Return [x, y] of the center of cell containing provided text 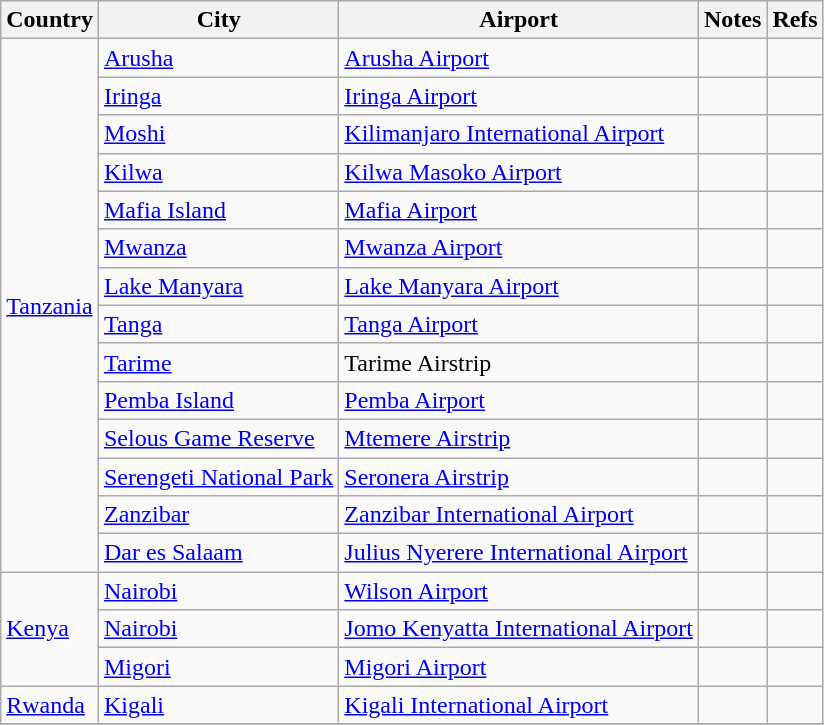
Migori Airport [519, 667]
Wilson Airport [519, 591]
Arusha Airport [519, 58]
Tarime [218, 362]
Seronera Airstrip [519, 477]
Mtemere Airstrip [519, 438]
Kenya [50, 629]
Jomo Kenyatta International Airport [519, 629]
Tanga Airport [519, 324]
Zanzibar [218, 515]
Pemba Island [218, 400]
Arusha [218, 58]
Zanzibar International Airport [519, 515]
Mafia Island [218, 210]
Migori [218, 667]
Julius Nyerere International Airport [519, 553]
Airport [519, 20]
Kigali International Airport [519, 705]
Dar es Salaam [218, 553]
Moshi [218, 134]
Tanga [218, 324]
Lake Manyara [218, 286]
Tarime Airstrip [519, 362]
Kilimanjaro International Airport [519, 134]
Serengeti National Park [218, 477]
Refs [795, 20]
Country [50, 20]
Tanzania [50, 306]
Rwanda [50, 705]
Mwanza Airport [519, 248]
Notes [732, 20]
Iringa Airport [519, 96]
Pemba Airport [519, 400]
Lake Manyara Airport [519, 286]
City [218, 20]
Kigali [218, 705]
Kilwa Masoko Airport [519, 172]
Mafia Airport [519, 210]
Iringa [218, 96]
Selous Game Reserve [218, 438]
Kilwa [218, 172]
Mwanza [218, 248]
